For the text-containing cell, return its midpoint in [x, y] coordinate format. 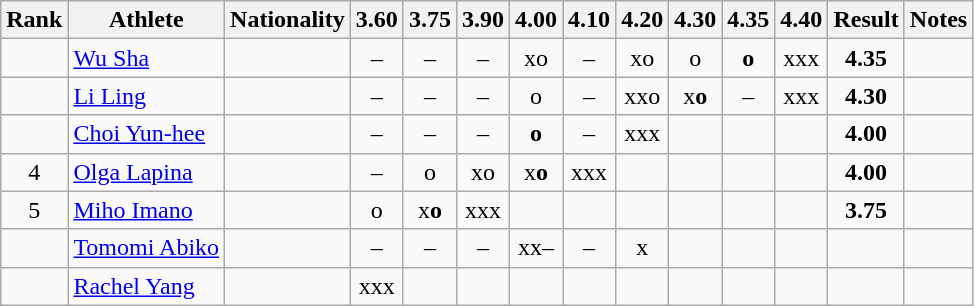
5 [34, 210]
3.90 [482, 20]
Miho Imano [146, 210]
3.60 [376, 20]
4.10 [590, 20]
Wu Sha [146, 58]
x [642, 248]
Choi Yun-hee [146, 134]
Notes [938, 20]
Result [866, 20]
4.20 [642, 20]
xxo [642, 96]
Li Ling [146, 96]
Nationality [288, 20]
Athlete [146, 20]
4 [34, 172]
Tomomi Abiko [146, 248]
Rank [34, 20]
Rachel Yang [146, 286]
xx– [536, 248]
4.40 [802, 20]
Olga Lapina [146, 172]
